From the cell containing the given text, extract its center point as [x, y] coordinate. 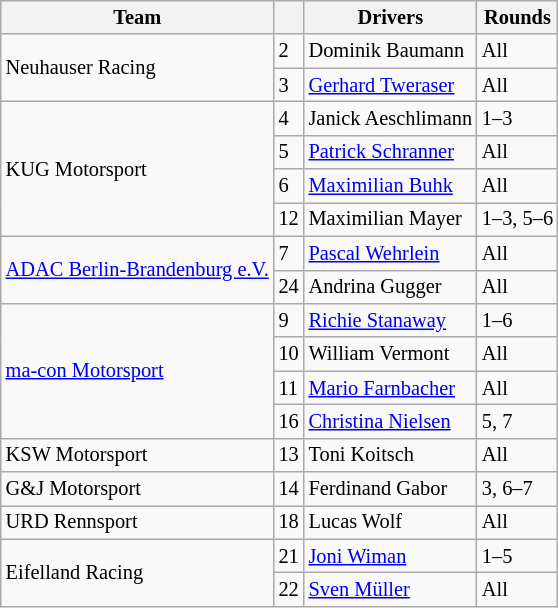
5 [289, 152]
Gerhard Tweraser [390, 85]
Ferdinand Gabor [390, 489]
18 [289, 522]
ma-con Motorsport [138, 370]
Joni Wiman [390, 556]
11 [289, 388]
Pascal Wehrlein [390, 253]
12 [289, 219]
URD Rennsport [138, 522]
Maximilian Mayer [390, 219]
Team [138, 17]
Eifelland Racing [138, 572]
Lucas Wolf [390, 522]
1–3, 5–6 [518, 219]
Dominik Baumann [390, 51]
4 [289, 118]
3, 6–7 [518, 489]
2 [289, 51]
16 [289, 421]
9 [289, 320]
Drivers [390, 17]
Toni Koitsch [390, 455]
William Vermont [390, 354]
Sven Müller [390, 589]
KSW Motorsport [138, 455]
22 [289, 589]
Neuhauser Racing [138, 68]
Andrina Gugger [390, 287]
1–5 [518, 556]
Christina Nielsen [390, 421]
21 [289, 556]
10 [289, 354]
7 [289, 253]
3 [289, 85]
KUG Motorsport [138, 168]
6 [289, 186]
Janick Aeschlimann [390, 118]
24 [289, 287]
1–6 [518, 320]
Patrick Schranner [390, 152]
13 [289, 455]
1–3 [518, 118]
G&J Motorsport [138, 489]
5, 7 [518, 421]
Richie Stanaway [390, 320]
Maximilian Buhk [390, 186]
14 [289, 489]
Mario Farnbacher [390, 388]
ADAC Berlin-Brandenburg e.V. [138, 270]
Rounds [518, 17]
